Detect which cell encompasses the target text, then output its [x, y] center coordinate. 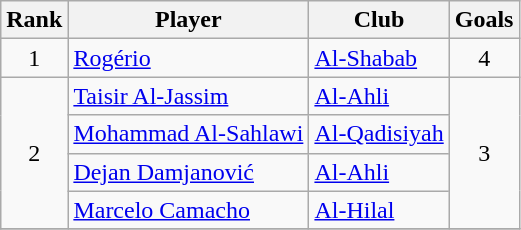
Player [188, 20]
Al-Hilal [379, 210]
1 [34, 58]
Rank [34, 20]
Al-Shabab [379, 58]
Goals [484, 20]
3 [484, 153]
Club [379, 20]
Marcelo Camacho [188, 210]
2 [34, 153]
4 [484, 58]
Al-Qadisiyah [379, 134]
Mohammad Al-Sahlawi [188, 134]
Rogério [188, 58]
Dejan Damjanović [188, 172]
Taisir Al-Jassim [188, 96]
